Pinpoint the cell where the given text exists, returning its [X, Y] midpoint coordinate. 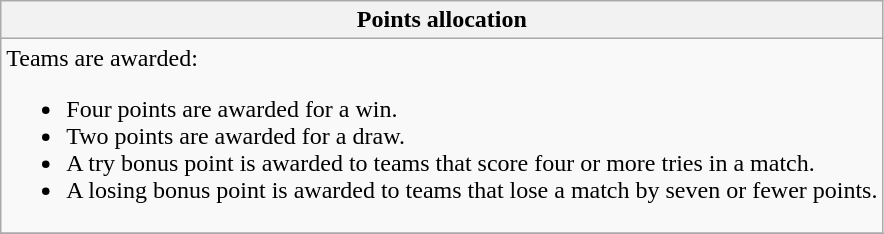
Points allocation [442, 20]
